Output the (x, y) coordinate of the center of the cell containing the given text.  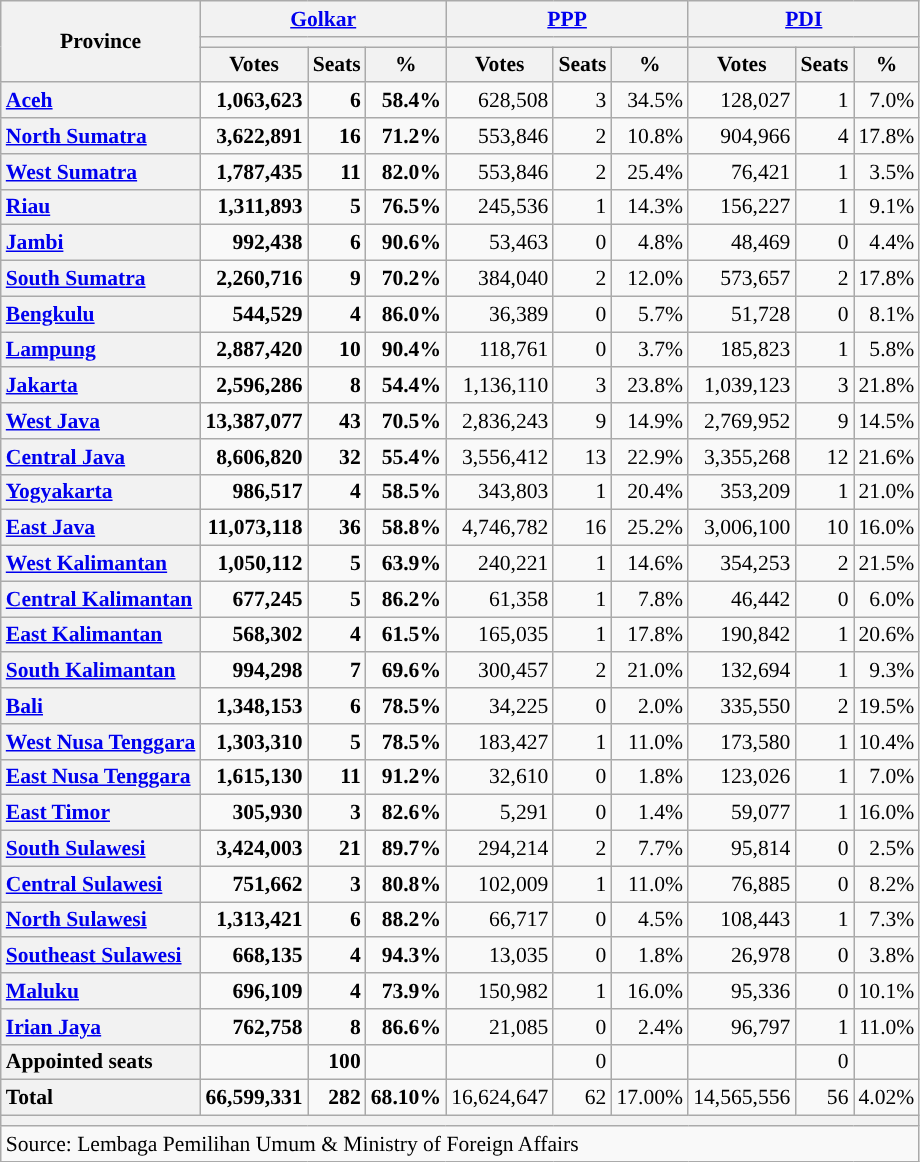
70.2% (406, 279)
384,040 (500, 279)
992,438 (254, 243)
82.6% (406, 813)
2.5% (887, 849)
14.3% (650, 207)
1.4% (650, 813)
Province (101, 42)
762,758 (254, 1027)
66,717 (500, 920)
183,427 (500, 742)
3.8% (887, 956)
3.5% (887, 172)
7.8% (650, 599)
76.5% (406, 207)
21 (337, 849)
677,245 (254, 599)
335,550 (742, 706)
East Java (101, 528)
PDI (804, 19)
Irian Jaya (101, 1027)
12.0% (650, 279)
89.7% (406, 849)
696,109 (254, 991)
90.4% (406, 350)
123,026 (742, 777)
20.4% (650, 492)
25.2% (650, 528)
2,769,952 (742, 421)
Riau (101, 207)
3,424,003 (254, 849)
58.8% (406, 528)
54.4% (406, 386)
300,457 (500, 671)
986,517 (254, 492)
10.1% (887, 991)
10.4% (887, 742)
668,135 (254, 956)
1,136,110 (500, 386)
58.5% (406, 492)
904,966 (742, 136)
21.6% (887, 457)
21.5% (887, 564)
Southeast Sulawesi (101, 956)
86.6% (406, 1027)
95,814 (742, 849)
36,389 (500, 314)
43 (337, 421)
1,303,310 (254, 742)
7.7% (650, 849)
26,978 (742, 956)
9.1% (887, 207)
96,797 (742, 1027)
173,580 (742, 742)
282 (337, 1098)
2.4% (650, 1027)
14.5% (887, 421)
1,063,623 (254, 101)
21.8% (887, 386)
5.7% (650, 314)
994,298 (254, 671)
71.2% (406, 136)
5.8% (887, 350)
Central Java (101, 457)
95,336 (742, 991)
South Kalimantan (101, 671)
16,624,647 (500, 1098)
56 (824, 1098)
14,565,556 (742, 1098)
Lampung (101, 350)
132,694 (742, 671)
58.4% (406, 101)
3,556,412 (500, 457)
Appointed seats (101, 1062)
North Sulawesi (101, 920)
82.0% (406, 172)
34,225 (500, 706)
91.2% (406, 777)
West Sumatra (101, 172)
East Kalimantan (101, 635)
118,761 (500, 350)
568,302 (254, 635)
76,421 (742, 172)
9.3% (887, 671)
Jakarta (101, 386)
305,930 (254, 813)
West Kalimantan (101, 564)
East Nusa Tenggara (101, 777)
17.00% (650, 1098)
14.9% (650, 421)
4.4% (887, 243)
25.4% (650, 172)
12 (824, 457)
69.6% (406, 671)
23.8% (650, 386)
55.4% (406, 457)
63.9% (406, 564)
245,536 (500, 207)
61.5% (406, 635)
66,599,331 (254, 1098)
240,221 (500, 564)
19.5% (887, 706)
544,529 (254, 314)
73.9% (406, 991)
190,842 (742, 635)
West Java (101, 421)
Golkar (323, 19)
165,035 (500, 635)
22.9% (650, 457)
573,657 (742, 279)
6.0% (887, 599)
46,442 (742, 599)
156,227 (742, 207)
13,035 (500, 956)
4.02% (887, 1098)
Source: Lembaga Pemilihan Umum & Ministry of Foreign Affairs (460, 1144)
East Timor (101, 813)
Maluku (101, 991)
48,469 (742, 243)
14.6% (650, 564)
4,746,782 (500, 528)
Central Kalimantan (101, 599)
3,355,268 (742, 457)
4.8% (650, 243)
1,039,123 (742, 386)
Bengkulu (101, 314)
32,610 (500, 777)
8.2% (887, 884)
59,077 (742, 813)
Bali (101, 706)
1,311,893 (254, 207)
354,253 (742, 564)
8.1% (887, 314)
Central Sulawesi (101, 884)
13,387,077 (254, 421)
100 (337, 1062)
5,291 (500, 813)
South Sulawesi (101, 849)
150,982 (500, 991)
13 (582, 457)
3,006,100 (742, 528)
343,803 (500, 492)
88.2% (406, 920)
61,358 (500, 599)
76,885 (742, 884)
1,348,153 (254, 706)
PPP (567, 19)
1,313,421 (254, 920)
94.3% (406, 956)
353,209 (742, 492)
3,622,891 (254, 136)
3.7% (650, 350)
70.5% (406, 421)
628,508 (500, 101)
20.6% (887, 635)
68.10% (406, 1098)
2,836,243 (500, 421)
7.3% (887, 920)
21,085 (500, 1027)
1,787,435 (254, 172)
2.0% (650, 706)
2,887,420 (254, 350)
34.5% (650, 101)
53,463 (500, 243)
7 (337, 671)
108,443 (742, 920)
294,214 (500, 849)
185,823 (742, 350)
4.5% (650, 920)
86.0% (406, 314)
8,606,820 (254, 457)
10.8% (650, 136)
Total (101, 1098)
South Sumatra (101, 279)
62 (582, 1098)
1,050,112 (254, 564)
1,615,130 (254, 777)
11,073,118 (254, 528)
80.8% (406, 884)
51,728 (742, 314)
2,260,716 (254, 279)
36 (337, 528)
751,662 (254, 884)
North Sumatra (101, 136)
90.6% (406, 243)
32 (337, 457)
West Nusa Tenggara (101, 742)
Yogyakarta (101, 492)
102,009 (500, 884)
86.2% (406, 599)
128,027 (742, 101)
Aceh (101, 101)
2,596,286 (254, 386)
Jambi (101, 243)
